From the cell containing the given text, extract its center point as [X, Y] coordinate. 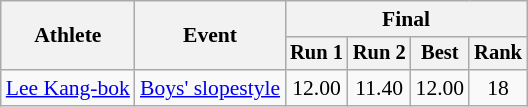
Athlete [68, 36]
18 [498, 88]
Boys' slopestyle [210, 88]
Rank [498, 54]
11.40 [380, 88]
Best [440, 54]
Event [210, 36]
Run 2 [380, 54]
Lee Kang-bok [68, 88]
Run 1 [316, 54]
Final [406, 19]
